Capture the cell that displays the provided text and extract its (x, y) central coordinate. 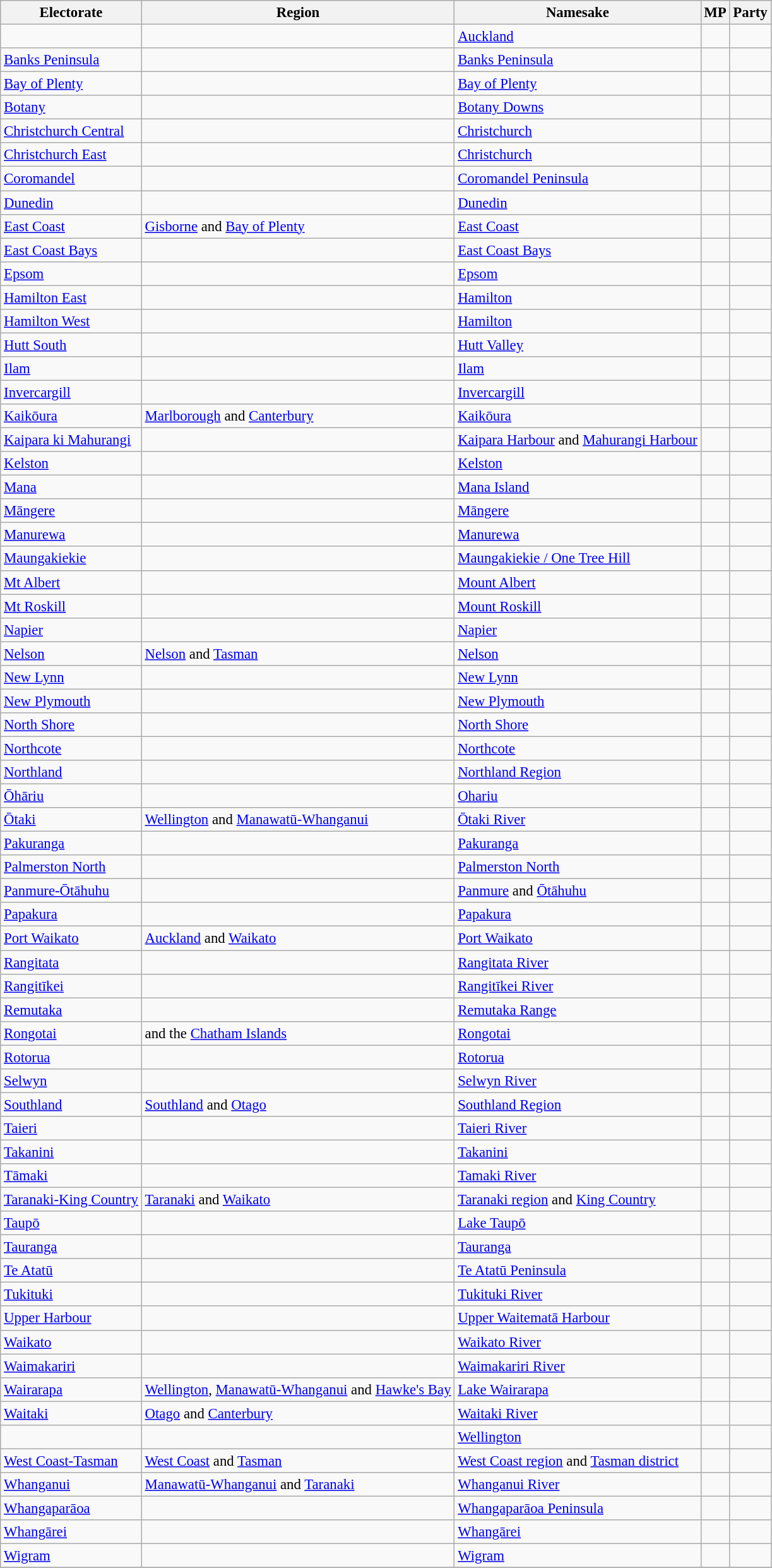
Ōtaki River (578, 820)
Whangaparāoa Peninsula (578, 1508)
Ōhāriu (71, 796)
Auckland and Waikato (298, 938)
Botany (71, 107)
West Coast-Tasman (71, 1461)
Southland and Otago (298, 1104)
Ōtaki (71, 820)
Te Atatū (71, 1271)
Upper Harbour (71, 1319)
Maungakiekie / One Tree Hill (578, 559)
Selwyn (71, 1081)
Taranaki region and King Country (578, 1200)
Southland (71, 1104)
Hamilton East (71, 297)
Taranaki-King Country (71, 1200)
Taieri (71, 1128)
Auckland (578, 37)
Electorate (71, 13)
Kaipara Harbour and Mahurangi Harbour (578, 440)
Mount Albert (578, 582)
MP (715, 13)
Taranaki and Waikato (298, 1200)
Remutaka Range (578, 1010)
Marlborough and Canterbury (298, 416)
Tāmaki (71, 1176)
Panmure-Ōtāhuhu (71, 891)
Kaipara ki Mahurangi (71, 440)
Wairarapa (71, 1389)
Namesake (578, 13)
Waitaki (71, 1413)
Manawatū-Whanganui and Taranaki (298, 1485)
Te Atatū Peninsula (578, 1271)
Whanganui River (578, 1485)
Lake Taupō (578, 1223)
Mana (71, 488)
Tukituki (71, 1295)
Northland (71, 772)
West Coast region and Tasman district (578, 1461)
Northland Region (578, 772)
Region (298, 13)
Ohariu (578, 796)
Rangitīkei (71, 986)
Panmure and Ōtāhuhu (578, 891)
Taieri River (578, 1128)
Tukituki River (578, 1295)
Mt Albert (71, 582)
Coromandel (71, 179)
Whangaparāoa (71, 1508)
Waikato River (578, 1342)
and the Chatham Islands (298, 1033)
Selwyn River (578, 1081)
Otago and Canterbury (298, 1413)
Wellington (578, 1437)
Mt Roskill (71, 606)
Whanganui (71, 1485)
Wellington, Manawatū-Whanganui and Hawke's Bay (298, 1389)
Mount Roskill (578, 606)
Coromandel Peninsula (578, 179)
Mana Island (578, 488)
Tamaki River (578, 1176)
Maungakiekie (71, 559)
Waikato (71, 1342)
Hutt South (71, 345)
Taupō (71, 1223)
Waimakariri (71, 1366)
West Coast and Tasman (298, 1461)
Rangitīkei River (578, 986)
Christchurch East (71, 155)
Rangitata River (578, 962)
Remutaka (71, 1010)
Southland Region (578, 1104)
Waimakariri River (578, 1366)
Botany Downs (578, 107)
Christchurch Central (71, 131)
Party (750, 13)
Gisborne and Bay of Plenty (298, 226)
Lake Wairarapa (578, 1389)
Upper Waitematā Harbour (578, 1319)
Hamilton West (71, 321)
Hutt Valley (578, 345)
Wellington and Manawatū-Whanganui (298, 820)
Rangitata (71, 962)
Nelson and Tasman (298, 654)
Waitaki River (578, 1413)
